From the cell containing the given text, extract its center point as (X, Y) coordinate. 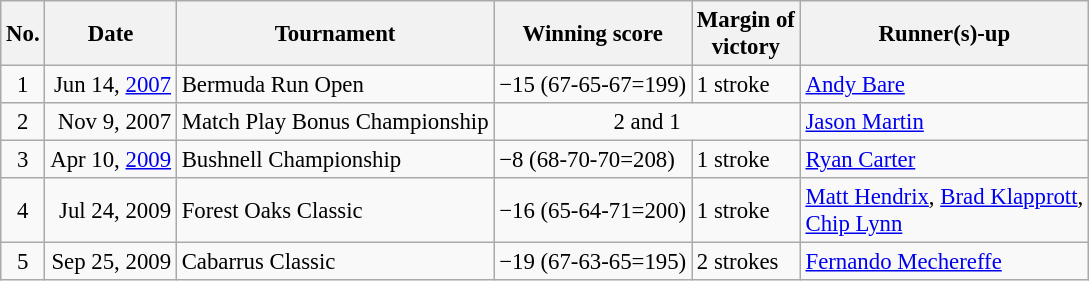
Date (110, 34)
Match Play Bonus Championship (335, 122)
−16 (65-64-71=200) (593, 210)
Runner(s)-up (944, 34)
1 (23, 85)
4 (23, 210)
Matt Hendrix, Brad Klapprott, Chip Lynn (944, 210)
Fernando Mechereffe (944, 262)
No. (23, 34)
Apr 10, 2009 (110, 160)
Bermuda Run Open (335, 85)
3 (23, 160)
Jul 24, 2009 (110, 210)
Tournament (335, 34)
−19 (67-63-65=195) (593, 262)
Andy Bare (944, 85)
Bushnell Championship (335, 160)
2 and 1 (647, 122)
5 (23, 262)
Winning score (593, 34)
Nov 9, 2007 (110, 122)
2 strokes (746, 262)
Forest Oaks Classic (335, 210)
Ryan Carter (944, 160)
Margin ofvictory (746, 34)
Jason Martin (944, 122)
2 (23, 122)
Cabarrus Classic (335, 262)
−15 (67-65-67=199) (593, 85)
Sep 25, 2009 (110, 262)
−8 (68-70-70=208) (593, 160)
Jun 14, 2007 (110, 85)
